Scan for the cell matching the given text and deliver its (x, y) coordinate at center. 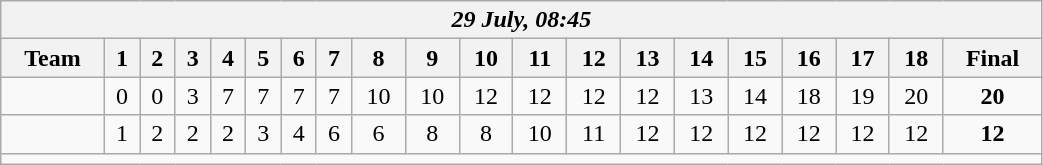
17 (863, 58)
Team (53, 58)
5 (264, 58)
15 (755, 58)
16 (809, 58)
29 July, 08:45 (522, 20)
Final (992, 58)
9 (432, 58)
19 (863, 96)
